Determine the (x, y) coordinate at the center of the cell enclosing the given text.  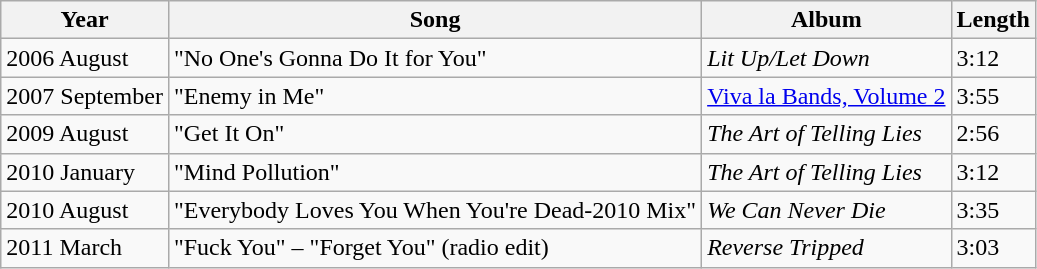
3:35 (993, 210)
2007 September (85, 96)
3:03 (993, 248)
Song (434, 20)
"Mind Pollution" (434, 172)
2010 August (85, 210)
"No One's Gonna Do It for You" (434, 58)
3:55 (993, 96)
2010 January (85, 172)
"Enemy in Me" (434, 96)
Length (993, 20)
2009 August (85, 134)
We Can Never Die (826, 210)
2006 August (85, 58)
2:56 (993, 134)
2011 March (85, 248)
Lit Up/Let Down (826, 58)
Viva la Bands, Volume 2 (826, 96)
Year (85, 20)
"Get It On" (434, 134)
"Fuck You" – "Forget You" (radio edit) (434, 248)
Reverse Tripped (826, 248)
Album (826, 20)
"Everybody Loves You When You're Dead-2010 Mix" (434, 210)
